Scan for the cell matching the given text and deliver its (x, y) coordinate at center. 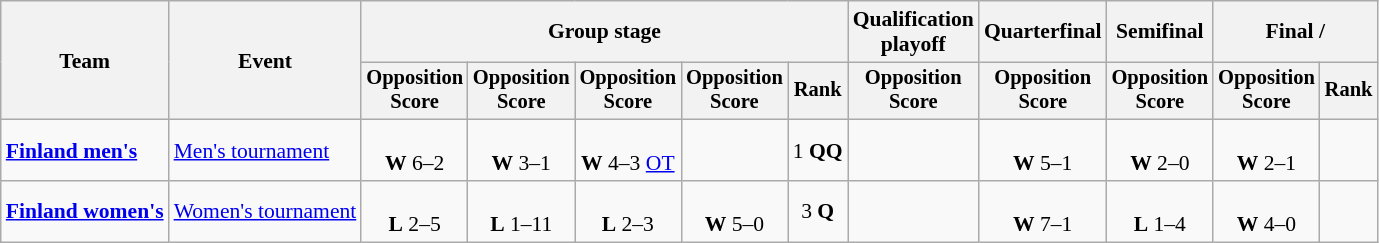
W 4–3 OT (628, 150)
Team (85, 60)
Final / (1295, 32)
Group stage (604, 32)
Women's tournament (266, 212)
W 5–0 (734, 212)
W 6–2 (414, 150)
Qualificationplayoff (914, 32)
L 1–11 (522, 212)
Quarterfinal (1043, 32)
Men's tournament (266, 150)
Finland men's (85, 150)
W 2–1 (1266, 150)
W 7–1 (1043, 212)
1 QQ (818, 150)
W 3–1 (522, 150)
Semifinal (1160, 32)
L 1–4 (1160, 212)
W 4–0 (1266, 212)
L 2–3 (628, 212)
W 5–1 (1043, 150)
W 2–0 (1160, 150)
3 Q (818, 212)
Event (266, 60)
Finland women's (85, 212)
L 2–5 (414, 212)
